Provide the (x, y) coordinate of the cell's center where the given text is located.  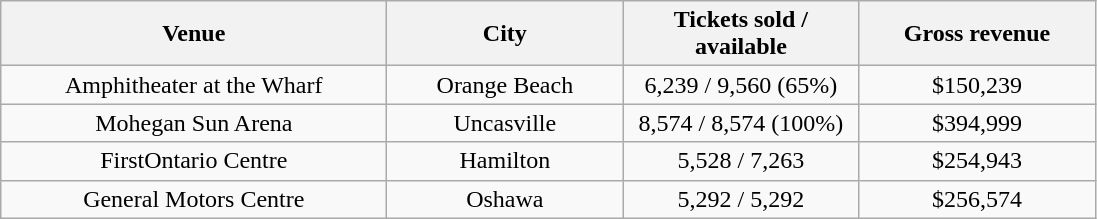
Tickets sold / available (741, 34)
Venue (194, 34)
8,574 / 8,574 (100%) (741, 123)
Orange Beach (505, 85)
Uncasville (505, 123)
City (505, 34)
General Motors Centre (194, 199)
Oshawa (505, 199)
$256,574 (977, 199)
Gross revenue (977, 34)
$254,943 (977, 161)
Amphitheater at the Wharf (194, 85)
Mohegan Sun Arena (194, 123)
6,239 / 9,560 (65%) (741, 85)
5,292 / 5,292 (741, 199)
Hamilton (505, 161)
5,528 / 7,263 (741, 161)
$394,999 (977, 123)
FirstOntario Centre (194, 161)
$150,239 (977, 85)
